Scan for the cell matching the given text and deliver its (X, Y) coordinate at center. 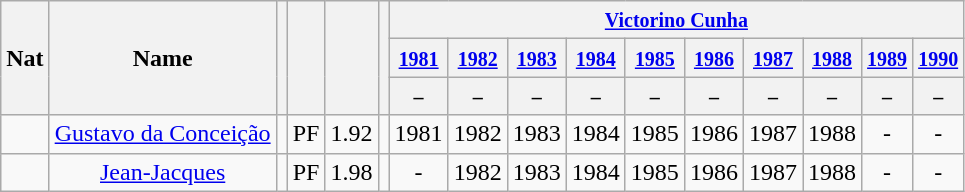
1989 (888, 58)
1.98 (352, 172)
1990 (938, 58)
Jean-Jacques (162, 172)
Nat (25, 58)
Gustavo da Conceição (162, 134)
Victorino Cunha (676, 20)
1.92 (352, 134)
Name (162, 58)
